Scan for the cell matching the given text and deliver its (x, y) coordinate at center. 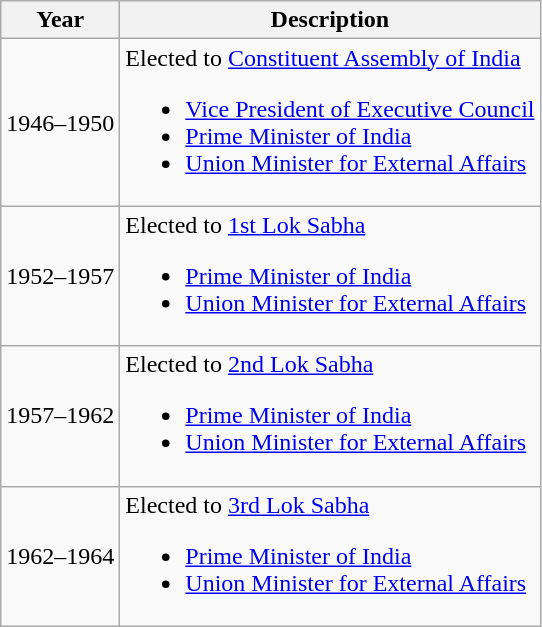
1946–1950 (60, 122)
Elected to 1st Lok SabhaPrime Minister of India Union Minister for External Affairs (330, 276)
Elected to 3rd Lok SabhaPrime Minister of India Union Minister for External Affairs (330, 556)
Year (60, 20)
1952–1957 (60, 276)
Elected to 2nd Lok SabhaPrime Minister of India Union Minister for External Affairs (330, 416)
1957–1962 (60, 416)
Elected to Constituent Assembly of IndiaVice President of Executive Council Prime Minister of India Union Minister for External Affairs (330, 122)
1962–1964 (60, 556)
Description (330, 20)
